Determine the (x, y) coordinate at the center of the cell enclosing the given text.  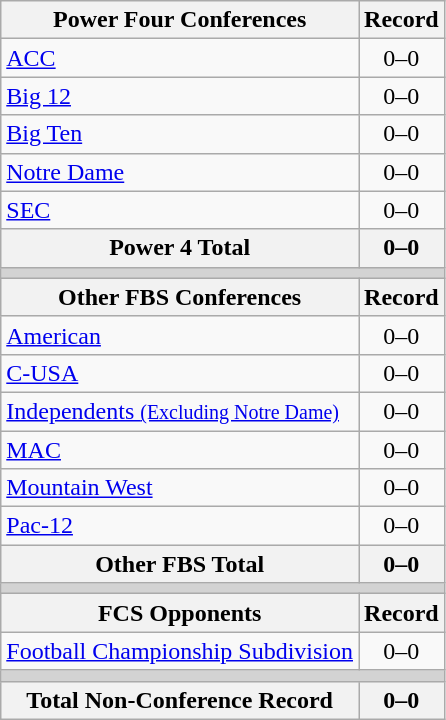
Power Four Conferences (180, 20)
Notre Dame (180, 172)
Pac-12 (180, 526)
Big Ten (180, 134)
Mountain West (180, 488)
Independents (Excluding Notre Dame) (180, 411)
Other FBS Conferences (180, 297)
ACC (180, 58)
Big 12 (180, 96)
American (180, 335)
Total Non-Conference Record (180, 700)
SEC (180, 210)
FCS Opponents (180, 613)
C-USA (180, 373)
Power 4 Total (180, 248)
MAC (180, 449)
Football Championship Subdivision (180, 651)
Other FBS Total (180, 564)
